From the cell containing the given text, extract its center point as [x, y] coordinate. 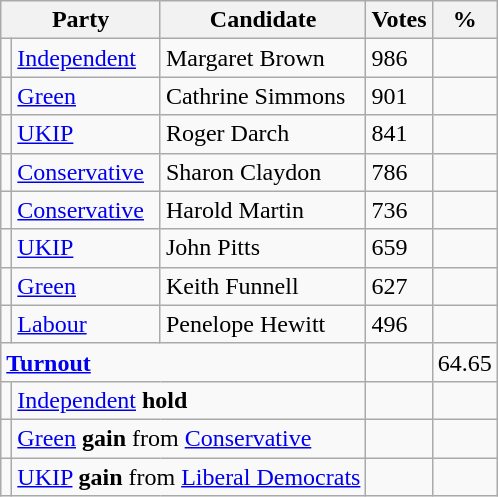
Labour [86, 324]
Roger Darch [263, 134]
Cathrine Simmons [263, 96]
Penelope Hewitt [263, 324]
% [464, 20]
627 [399, 286]
901 [399, 96]
Turnout [184, 362]
986 [399, 58]
UKIP gain from Liberal Democrats [189, 477]
64.65 [464, 362]
Harold Martin [263, 210]
496 [399, 324]
Margaret Brown [263, 58]
841 [399, 134]
Green gain from Conservative [189, 438]
736 [399, 210]
Keith Funnell [263, 286]
Votes [399, 20]
Independent [86, 58]
786 [399, 172]
John Pitts [263, 248]
Sharon Claydon [263, 172]
Independent hold [189, 400]
659 [399, 248]
Party [81, 20]
Candidate [263, 20]
